Extract the [x, y] coordinate from the center of the cell holding the provided text.  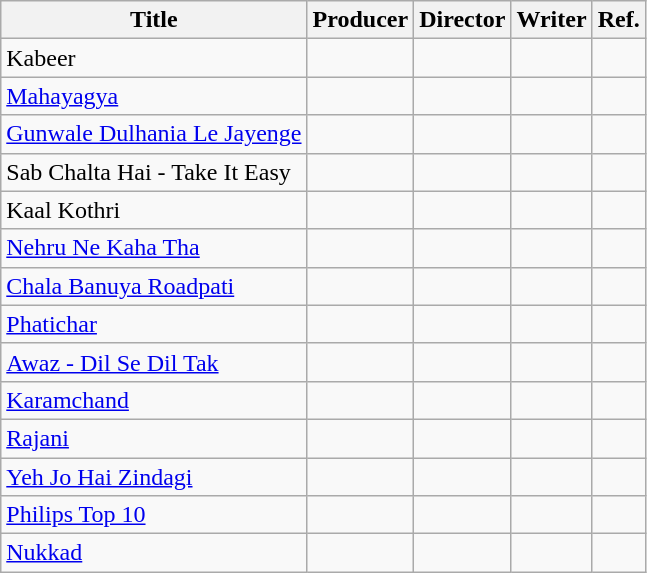
Nukkad [154, 553]
Mahayagya [154, 96]
Chala Banuya Roadpati [154, 286]
Karamchand [154, 400]
Philips Top 10 [154, 515]
Director [462, 20]
Kabeer [154, 58]
Producer [360, 20]
Gunwale Dulhania Le Jayenge [154, 134]
Yeh Jo Hai Zindagi [154, 477]
Kaal Kothri [154, 210]
Title [154, 20]
Awaz - Dil Se Dil Tak [154, 362]
Sab Chalta Hai - Take It Easy [154, 172]
Phatichar [154, 324]
Ref. [618, 20]
Rajani [154, 438]
Writer [552, 20]
Nehru Ne Kaha Tha [154, 248]
